Find where the given text appears and provide that cell's center as [x, y] coordinate. 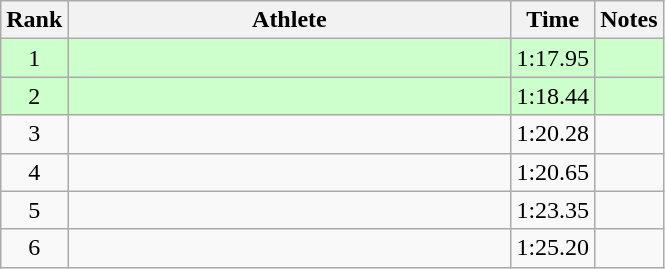
Time [553, 20]
1:17.95 [553, 58]
Rank [34, 20]
4 [34, 172]
Athlete [290, 20]
1:18.44 [553, 96]
1:20.28 [553, 134]
1 [34, 58]
1:25.20 [553, 248]
6 [34, 248]
1:23.35 [553, 210]
Notes [629, 20]
5 [34, 210]
3 [34, 134]
1:20.65 [553, 172]
2 [34, 96]
